Detect which cell encompasses the target text, then output its (X, Y) center coordinate. 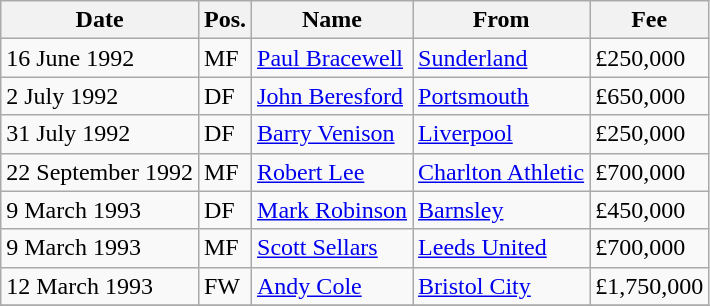
Fee (650, 20)
31 July 1992 (100, 134)
Pos. (224, 20)
£650,000 (650, 96)
FW (224, 286)
From (502, 20)
Name (332, 20)
John Beresford (332, 96)
16 June 1992 (100, 58)
Portsmouth (502, 96)
2 July 1992 (100, 96)
22 September 1992 (100, 172)
£1,750,000 (650, 286)
12 March 1993 (100, 286)
Leeds United (502, 248)
Bristol City (502, 286)
Liverpool (502, 134)
Date (100, 20)
Paul Bracewell (332, 58)
Sunderland (502, 58)
Mark Robinson (332, 210)
Andy Cole (332, 286)
Robert Lee (332, 172)
Barry Venison (332, 134)
Scott Sellars (332, 248)
£450,000 (650, 210)
Charlton Athletic (502, 172)
Barnsley (502, 210)
